Output the [x, y] coordinate of the center of the cell containing the given text.  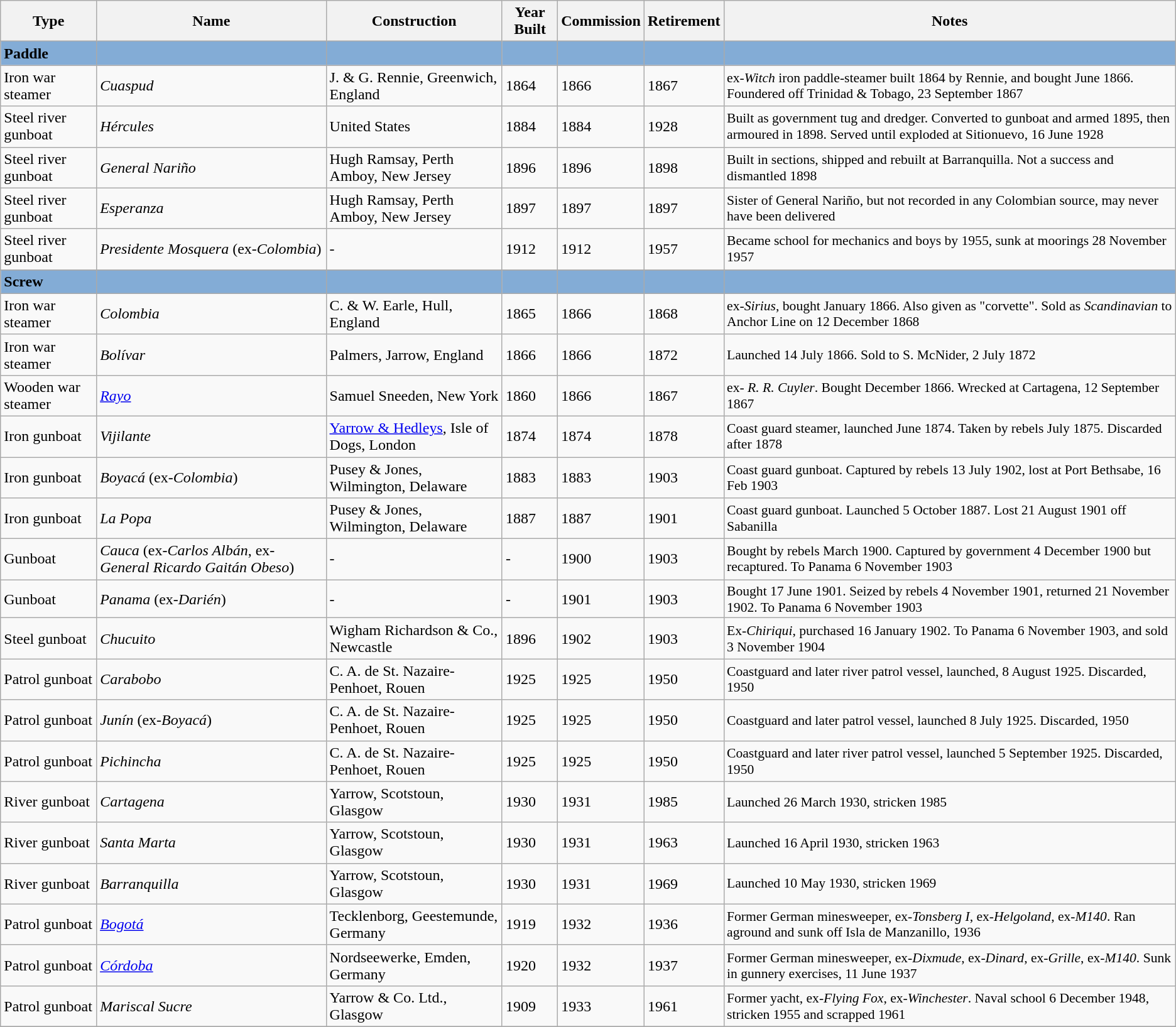
Palmers, Jarrow, England [414, 354]
1865 [530, 314]
Nordseewerke, Emden, Germany [414, 965]
Year Built [530, 21]
Paddle [49, 53]
Cauca (ex-Carlos Albán, ex-General Ricardo Gaitán Obeso) [211, 559]
1985 [683, 801]
1902 [601, 638]
1919 [530, 925]
Type [49, 21]
1961 [683, 1006]
Became school for mechanics and boys by 1955, sunk at moorings 28 November 1957 [950, 249]
Junín (ex-Boyacá) [211, 720]
Former yacht, ex-Flying Fox, ex-Winchester. Naval school 6 December 1948, stricken 1955 and scrapped 1961 [950, 1006]
Steel gunboat [49, 638]
1868 [683, 314]
Launched 16 April 1930, stricken 1963 [950, 843]
Yarrow & Co. Ltd., Glasgow [414, 1006]
Bought 17 June 1901. Seized by rebels 4 November 1901, returned 21 November 1902. To Panama 6 November 1903 [950, 599]
Coastguard and later patrol vessel, launched 8 July 1925. Discarded, 1950 [950, 720]
Coast guard gunboat. Launched 5 October 1887. Lost 21 August 1901 off Sabanilla [950, 519]
United States [414, 127]
Notes [950, 21]
Córdoba [211, 965]
Yarrow & Hedleys, Isle of Dogs, London [414, 436]
Built in sections, shipped and rebuilt at Barranquilla. Not a success and dismantled 1898 [950, 167]
Bolívar [211, 354]
Built as government tug and dredger. Converted to gunboat and armed 1895, then armoured in 1898. Served until exploded at Sitionuevo, 16 June 1928 [950, 127]
Mariscal Sucre [211, 1006]
La Popa [211, 519]
ex- R. R. Cuyler. Bought December 1866. Wrecked at Cartagena, 12 September 1867 [950, 396]
Cuaspud [211, 85]
1957 [683, 249]
Launched 10 May 1930, stricken 1969 [950, 883]
Bought by rebels March 1900. Captured by government 4 December 1900 but recaptured. To Panama 6 November 1903 [950, 559]
1900 [601, 559]
Sister of General Nariño, but not recorded in any Colombian source, may never have been delivered [950, 209]
Launched 26 March 1930, stricken 1985 [950, 801]
Wooden war steamer [49, 396]
1937 [683, 965]
Coastguard and later river patrol vessel, launched 5 September 1925. Discarded, 1950 [950, 761]
Tecklenborg, Geestemunde, Germany [414, 925]
Commission [601, 21]
Launched 14 July 1866. Sold to S. McNider, 2 July 1872 [950, 354]
Coastguard and later river patrol vessel, launched, 8 August 1925. Discarded, 1950 [950, 680]
Vijilante [211, 436]
Construction [414, 21]
1898 [683, 167]
1928 [683, 127]
Coast guard steamer, launched June 1874. Taken by rebels July 1875. Discarded after 1878 [950, 436]
Retirement [683, 21]
Cartagena [211, 801]
Bogotá [211, 925]
Carabobo [211, 680]
1878 [683, 436]
Santa Marta [211, 843]
Wigham Richardson & Co., Newcastle [414, 638]
1860 [530, 396]
1909 [530, 1006]
Esperanza [211, 209]
Panama (ex-Darién) [211, 599]
Name [211, 21]
Colombia [211, 314]
Pichincha [211, 761]
Ex-Chiriqui, purchased 16 January 1902. To Panama 6 November 1903, and sold 3 November 1904 [950, 638]
1933 [601, 1006]
Boyacá (ex-Colombia) [211, 477]
Screw [49, 281]
Chucuito [211, 638]
ex-Sirius, bought January 1866. Also given as "corvette". Sold as Scandinavian to Anchor Line on 12 December 1868 [950, 314]
1969 [683, 883]
1920 [530, 965]
1936 [683, 925]
J. & G. Rennie, Greenwich, England [414, 85]
ex-Witch iron paddle-steamer built 1864 by Rennie, and bought June 1866. Foundered off Trinidad & Tobago, 23 September 1867 [950, 85]
Former German minesweeper, ex-Tonsberg I, ex-Helgoland, ex-M140. Ran aground and sunk off Isla de Manzanillo, 1936 [950, 925]
General Nariño [211, 167]
Presidente Mosquera (ex-Colombia) [211, 249]
Coast guard gunboat. Captured by rebels 13 July 1902, lost at Port Bethsabe, 16 Feb 1903 [950, 477]
1864 [530, 85]
1872 [683, 354]
Former German minesweeper, ex-Dixmude, ex-Dinard, ex-Grille, ex-M140. Sunk in gunnery exercises, 11 June 1937 [950, 965]
1963 [683, 843]
Rayo [211, 396]
Samuel Sneeden, New York [414, 396]
Hércules [211, 127]
C. & W. Earle, Hull, England [414, 314]
Barranquilla [211, 883]
